Detect which cell encompasses the target text, then output its (x, y) center coordinate. 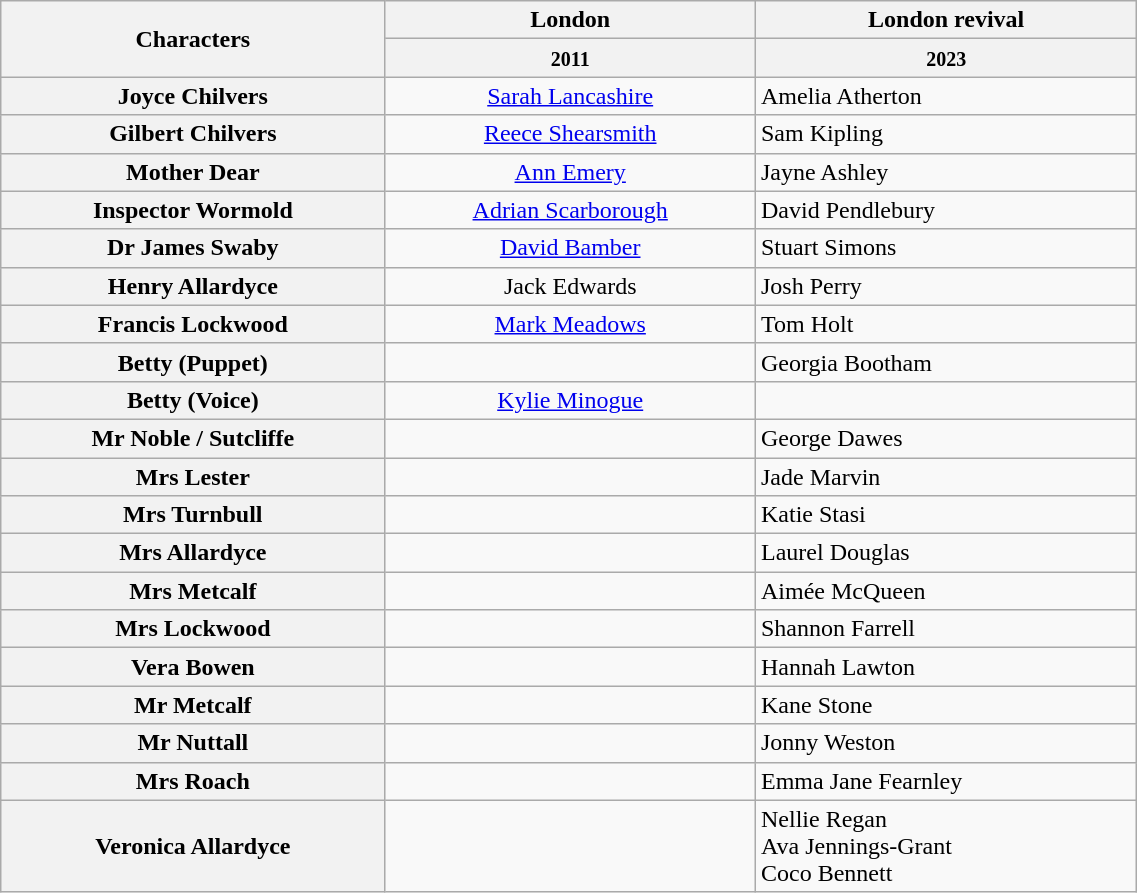
Kane Stone (946, 705)
David Bamber (570, 248)
Shannon Farrell (946, 629)
George Dawes (946, 438)
Tom Holt (946, 324)
London (570, 20)
Emma Jane Fearnley (946, 781)
London revival (946, 20)
Sarah Lancashire (570, 96)
Mrs Lockwood (193, 629)
Mrs Lester (193, 477)
Betty (Puppet) (193, 362)
Mrs Metcalf (193, 591)
Dr James Swaby (193, 248)
Aimée McQueen (946, 591)
Jayne Ashley (946, 172)
Betty (Voice) (193, 400)
Francis Lockwood (193, 324)
Kylie Minogue (570, 400)
Jonny Weston (946, 743)
Vera Bowen (193, 667)
Mother Dear (193, 172)
Mrs Turnbull (193, 515)
2011 (570, 58)
Katie Stasi (946, 515)
Josh Perry (946, 286)
Jack Edwards (570, 286)
Amelia Atherton (946, 96)
Joyce Chilvers (193, 96)
Henry Allardyce (193, 286)
Veronica Allardyce (193, 846)
David Pendlebury (946, 210)
Stuart Simons (946, 248)
Mr Noble / Sutcliffe (193, 438)
Mr Metcalf (193, 705)
Ann Emery (570, 172)
2023 (946, 58)
Characters (193, 39)
Gilbert Chilvers (193, 134)
Nellie ReganAva Jennings-GrantCoco Bennett (946, 846)
Hannah Lawton (946, 667)
Laurel Douglas (946, 553)
Adrian Scarborough (570, 210)
Reece Shearsmith (570, 134)
Mrs Allardyce (193, 553)
Georgia Bootham (946, 362)
Mr Nuttall (193, 743)
Mrs Roach (193, 781)
Inspector Wormold (193, 210)
Mark Meadows (570, 324)
Sam Kipling (946, 134)
Jade Marvin (946, 477)
